Find where the given text appears and provide that cell's center as [x, y] coordinate. 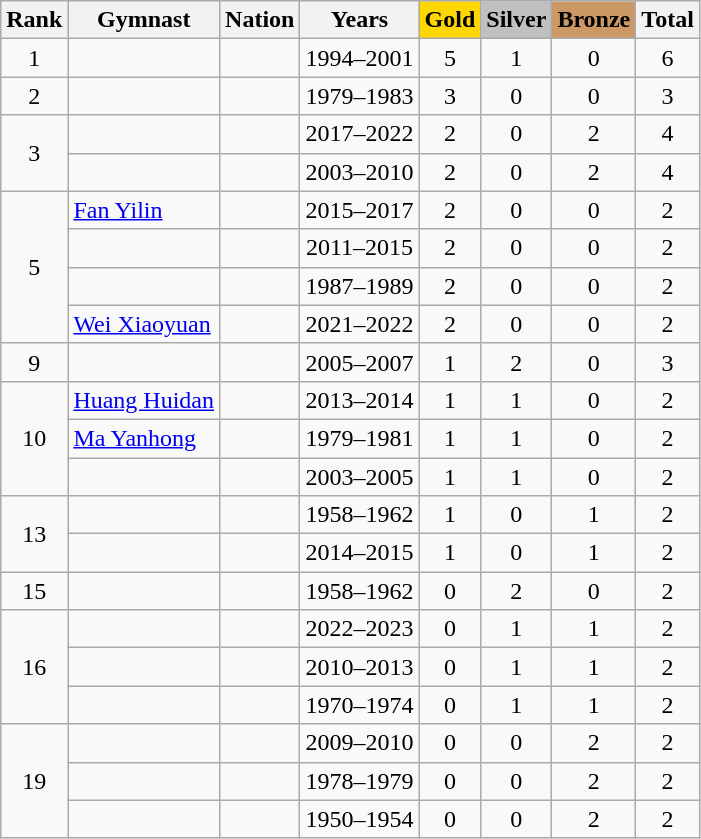
2009–2010 [360, 743]
1950–1954 [360, 819]
2003–2005 [360, 477]
2010–2013 [360, 667]
2003–2010 [360, 172]
Rank [34, 20]
Years [360, 20]
Gold [450, 20]
15 [34, 591]
2014–2015 [360, 553]
9 [34, 362]
1970–1974 [360, 705]
Total [668, 20]
2021–2022 [360, 324]
2022–2023 [360, 629]
2017–2022 [360, 134]
6 [668, 58]
1987–1989 [360, 286]
2005–2007 [360, 362]
19 [34, 781]
13 [34, 534]
1979–1983 [360, 96]
2011–2015 [360, 248]
Gymnast [144, 20]
Nation [260, 20]
Huang Huidan [144, 400]
1979–1981 [360, 438]
Ma Yanhong [144, 438]
10 [34, 438]
Bronze [594, 20]
2013–2014 [360, 400]
Wei Xiaoyuan [144, 324]
16 [34, 667]
2015–2017 [360, 210]
Silver [516, 20]
1978–1979 [360, 781]
Fan Yilin [144, 210]
1994–2001 [360, 58]
